Detect which cell encompasses the target text, then output its (x, y) center coordinate. 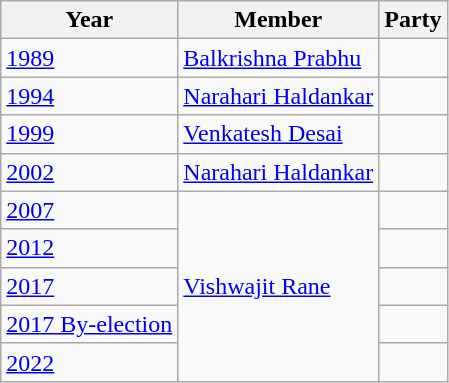
Party (413, 20)
2017 By-election (90, 324)
Year (90, 20)
Venkatesh Desai (278, 134)
2007 (90, 210)
Vishwajit Rane (278, 286)
1989 (90, 58)
2002 (90, 172)
1999 (90, 134)
2022 (90, 362)
2012 (90, 248)
1994 (90, 96)
Balkrishna Prabhu (278, 58)
2017 (90, 286)
Member (278, 20)
